Locate the cell with the specified text and output its (x, y) center coordinate. 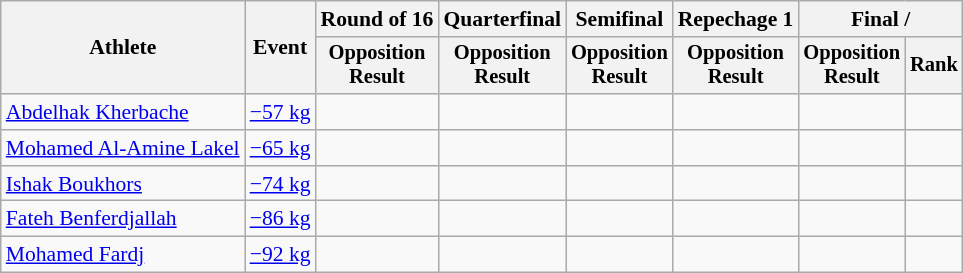
Mohamed Al-Amine Lakel (123, 148)
Fateh Benferdjallah (123, 219)
−92 kg (280, 255)
Rank (934, 66)
Semifinal (620, 19)
Abdelhak Kherbache (123, 112)
−57 kg (280, 112)
Quarterfinal (502, 19)
Repechage 1 (736, 19)
−65 kg (280, 148)
Ishak Boukhors (123, 184)
Final / (880, 19)
−74 kg (280, 184)
Event (280, 48)
Athlete (123, 48)
Round of 16 (378, 19)
Mohamed Fardj (123, 255)
−86 kg (280, 219)
